From the cell containing the given text, extract its center point as [X, Y] coordinate. 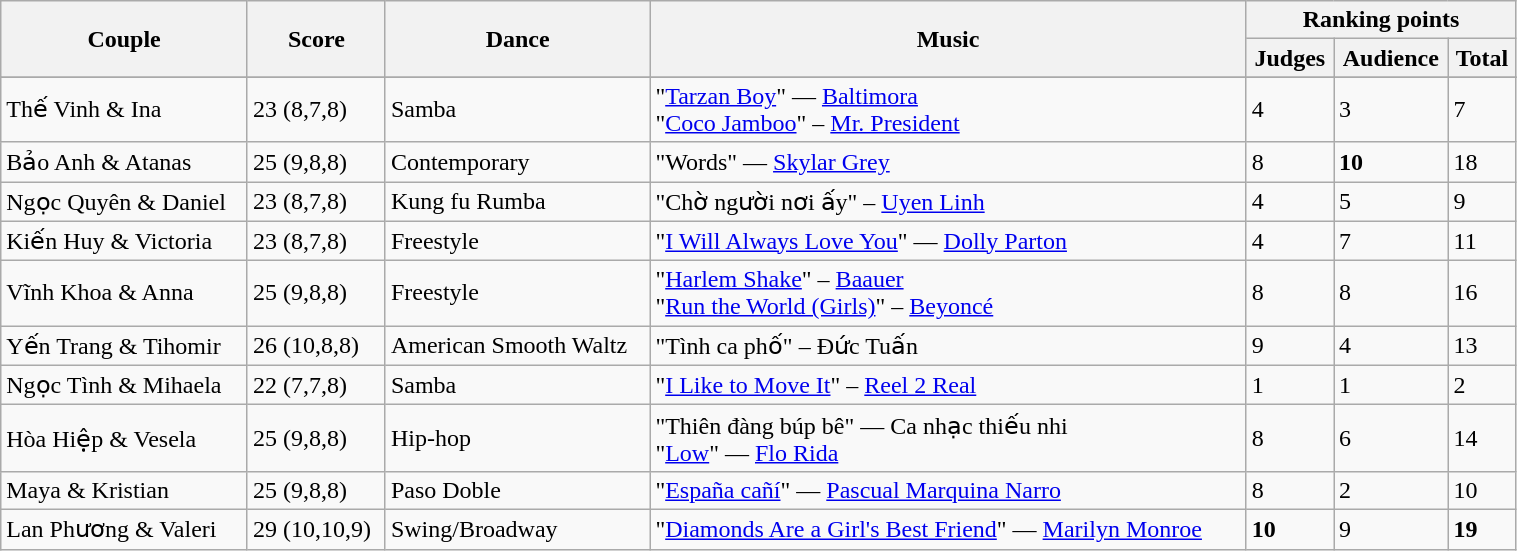
13 [1482, 346]
14 [1482, 438]
Couple [124, 39]
"Harlem Shake" – Baauer"Run the World (Girls)" – Beyoncé [948, 294]
"Thiên đàng búp bê" — Ca nhạc thiếu nhi "Low" — Flo Rida [948, 438]
"España cañí" — Pascual Marquina Narro [948, 490]
Kung fu Rumba [517, 202]
"Tình ca phố" – Đức Tuấn [948, 346]
Total [1482, 58]
Hip-hop [517, 438]
Yến Trang & Tihomir [124, 346]
Hòa Hiệp & Vesela [124, 438]
Ngọc Quyên & Daniel [124, 202]
Lan Phương & Valeri [124, 529]
Judges [1290, 58]
"Words" — Skylar Grey [948, 162]
"Chờ người nơi ấy" – Uyen Linh [948, 202]
Thế Vinh & Ina [124, 110]
Music [948, 39]
Ranking points [1381, 20]
5 [1391, 202]
19 [1482, 529]
"Diamonds Are a Girl's Best Friend" — Marilyn Monroe [948, 529]
11 [1482, 241]
18 [1482, 162]
6 [1391, 438]
Bảo Anh & Atanas [124, 162]
American Smooth Waltz [517, 346]
29 (10,10,9) [316, 529]
16 [1482, 294]
26 (10,8,8) [316, 346]
Contemporary [517, 162]
Kiến Huy & Victoria [124, 241]
Audience [1391, 58]
Ngọc Tình & Mihaela [124, 385]
"Tarzan Boy" — Baltimora"Coco Jamboo" – Mr. President [948, 110]
Vĩnh Khoa & Anna [124, 294]
Paso Doble [517, 490]
Swing/Broadway [517, 529]
3 [1391, 110]
"I Will Always Love You" — Dolly Parton [948, 241]
22 (7,7,8) [316, 385]
Score [316, 39]
Maya & Kristian [124, 490]
"I Like to Move It" – Reel 2 Real [948, 385]
Dance [517, 39]
